Find where the given text appears and provide that cell's center as (X, Y) coordinate. 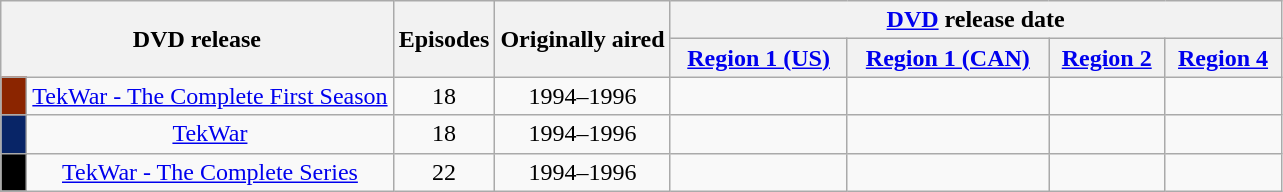
Episodes (444, 39)
Region 1 (US) (758, 58)
Originally aired (582, 39)
Region 2 (1107, 58)
22 (444, 172)
TekWar (210, 134)
TekWar - The Complete Series (210, 172)
DVD release (197, 39)
DVD release date (976, 20)
Region 4 (1223, 58)
Region 1 (CAN) (948, 58)
TekWar - The Complete First Season (210, 96)
